Output the [X, Y] coordinate of the center of the cell containing the given text.  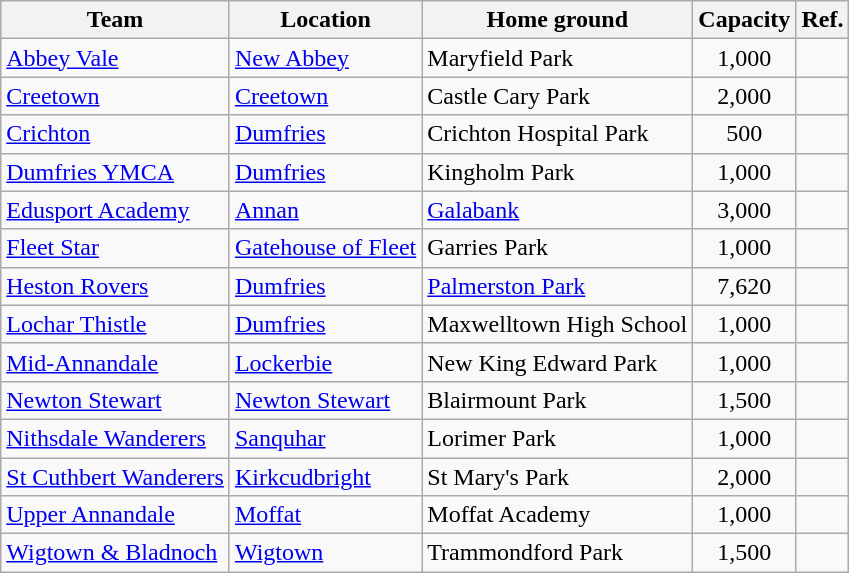
Home ground [558, 20]
Dumfries YMCA [116, 172]
Kingholm Park [558, 172]
500 [744, 134]
Kirkcudbright [325, 477]
Capacity [744, 20]
7,620 [744, 286]
Lockerbie [325, 362]
Maryfield Park [558, 58]
Galabank [558, 210]
Sanquhar [325, 438]
St Mary's Park [558, 477]
Castle Cary Park [558, 96]
Trammondford Park [558, 553]
Wigtown & Bladnoch [116, 553]
Location [325, 20]
Palmerston Park [558, 286]
Mid-Annandale [116, 362]
Edusport Academy [116, 210]
New King Edward Park [558, 362]
Lochar Thistle [116, 324]
Abbey Vale [116, 58]
Heston Rovers [116, 286]
Moffat Academy [558, 515]
Team [116, 20]
Gatehouse of Fleet [325, 248]
Wigtown [325, 553]
Fleet Star [116, 248]
Upper Annandale [116, 515]
Crichton Hospital Park [558, 134]
Crichton [116, 134]
Maxwelltown High School [558, 324]
Lorimer Park [558, 438]
Nithsdale Wanderers [116, 438]
New Abbey [325, 58]
Annan [325, 210]
Ref. [822, 20]
St Cuthbert Wanderers [116, 477]
Blairmount Park [558, 400]
Garries Park [558, 248]
Moffat [325, 515]
3,000 [744, 210]
